Capture the cell that displays the provided text and extract its [X, Y] central coordinate. 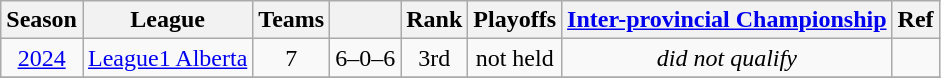
7 [292, 58]
League1 Alberta [167, 58]
6–0–6 [366, 58]
2024 [42, 58]
Inter-provincial Championship [727, 20]
Rank [434, 20]
Teams [292, 20]
not held [515, 58]
did not qualify [727, 58]
League [167, 20]
Season [42, 20]
Ref [916, 20]
3rd [434, 58]
Playoffs [515, 20]
